Provide the [X, Y] coordinate of the cell's center where the given text is located.  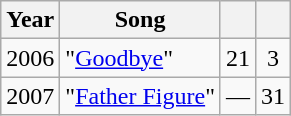
Year [30, 20]
21 [238, 58]
3 [274, 58]
"Goodbye" [140, 58]
— [238, 96]
2007 [30, 96]
31 [274, 96]
"Father Figure" [140, 96]
2006 [30, 58]
Song [140, 20]
